Return the [X, Y] coordinate for the center point of the cell that contains the specified text.  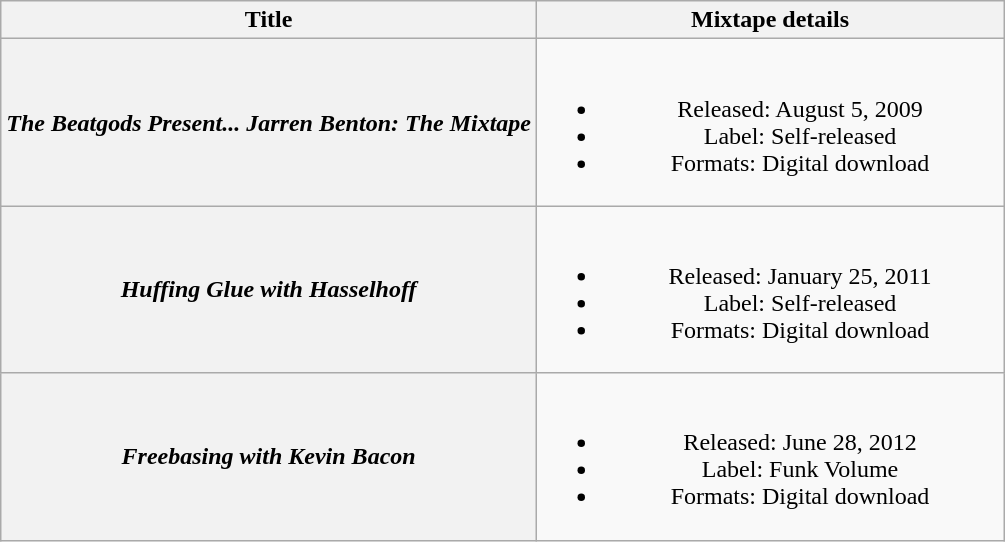
The Beatgods Present... Jarren Benton: The Mixtape [269, 122]
Released: January 25, 2011Label: Self-releasedFormats: Digital download [770, 290]
Freebasing with Kevin Bacon [269, 456]
Released: August 5, 2009Label: Self-releasedFormats: Digital download [770, 122]
Huffing Glue with Hasselhoff [269, 290]
Title [269, 20]
Mixtape details [770, 20]
Released: June 28, 2012Label: Funk VolumeFormats: Digital download [770, 456]
